Locate the cell with the specified text and output its (X, Y) center coordinate. 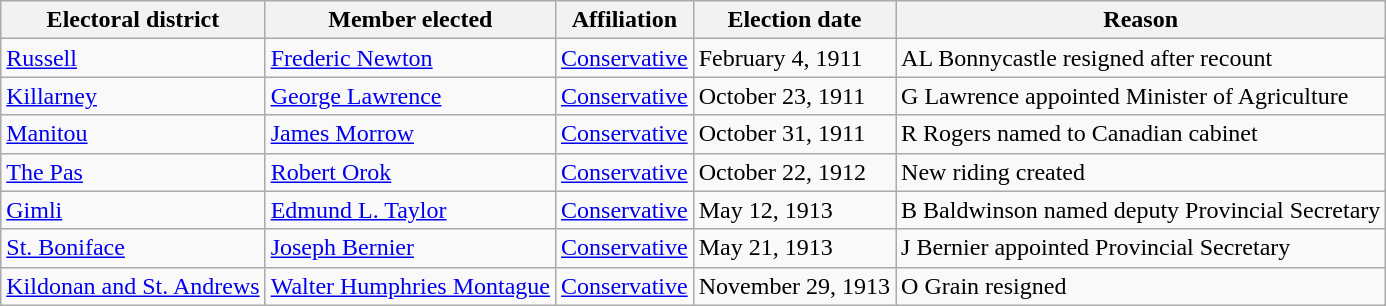
J Bernier appointed Provincial Secretary (1141, 248)
October 23, 1911 (794, 96)
R Rogers named to Canadian cabinet (1141, 134)
New riding created (1141, 172)
Member elected (410, 20)
George Lawrence (410, 96)
G Lawrence appointed Minister of Agriculture (1141, 96)
October 22, 1912 (794, 172)
Robert Orok (410, 172)
Reason (1141, 20)
Joseph Bernier (410, 248)
October 31, 1911 (794, 134)
Russell (133, 58)
Walter Humphries Montague (410, 286)
James Morrow (410, 134)
Manitou (133, 134)
Election date (794, 20)
O Grain resigned (1141, 286)
Frederic Newton (410, 58)
St. Boniface (133, 248)
Affiliation (625, 20)
Electoral district (133, 20)
February 4, 1911 (794, 58)
May 12, 1913 (794, 210)
B Baldwinson named deputy Provincial Secretary (1141, 210)
Gimli (133, 210)
Edmund L. Taylor (410, 210)
The Pas (133, 172)
November 29, 1913 (794, 286)
Kildonan and St. Andrews (133, 286)
Killarney (133, 96)
May 21, 1913 (794, 248)
AL Bonnycastle resigned after recount (1141, 58)
